Return (X, Y) of the center of cell containing provided text 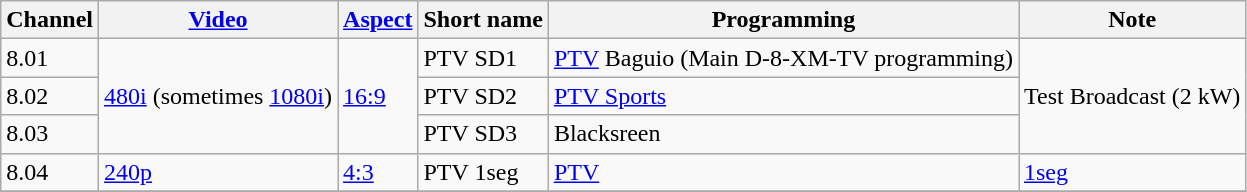
Test Broadcast (2 kW) (1132, 96)
Note (1132, 20)
PTV (783, 172)
8.01 (50, 58)
Aspect (378, 20)
16:9 (378, 96)
PTV 1seg (483, 172)
PTV SD2 (483, 96)
Channel (50, 20)
8.03 (50, 134)
Programming (783, 20)
1seg (1132, 172)
Video (218, 20)
PTV SD3 (483, 134)
PTV Sports (783, 96)
480i (sometimes 1080i) (218, 96)
240p (218, 172)
4:3 (378, 172)
Blacksreen (783, 134)
Short name (483, 20)
PTV Baguio (Main D-8-XM-TV programming) (783, 58)
PTV SD1 (483, 58)
8.04 (50, 172)
8.02 (50, 96)
